Search for the cell housing the specified text and yield its (X, Y) center coordinate. 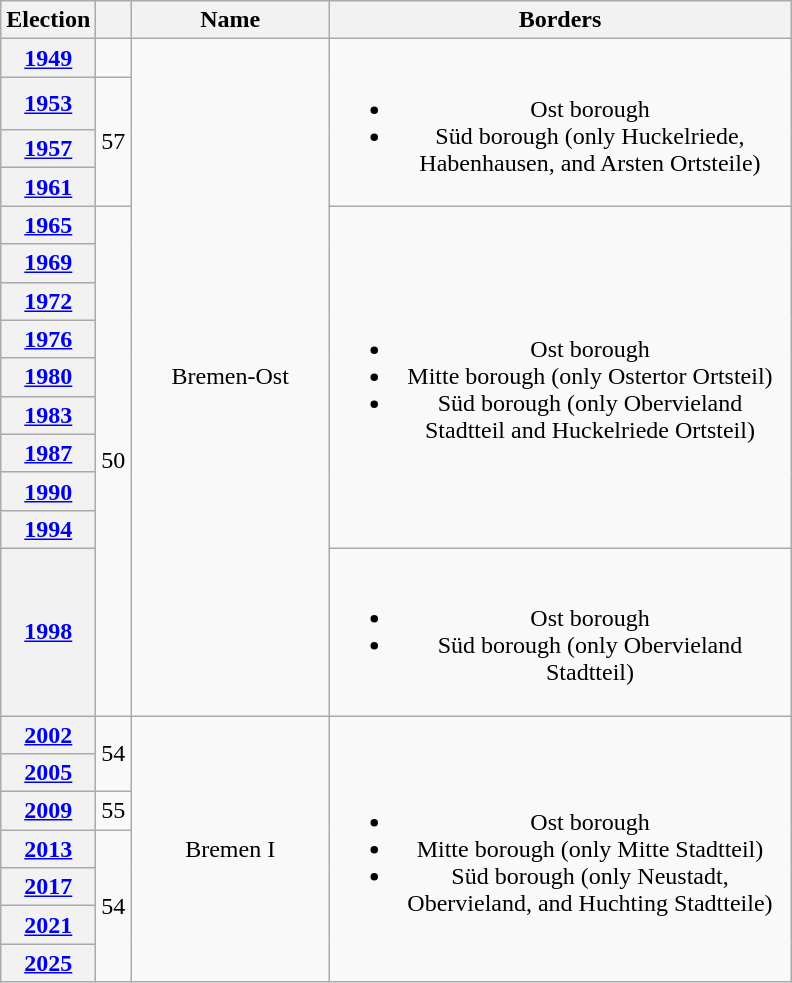
1961 (48, 187)
2017 (48, 887)
2005 (48, 773)
2009 (48, 811)
Ost boroughMitte borough (only Ostertor Ortsteil)Süd borough (only Obervieland Stadtteil and Huckelriede Ortsteil) (560, 378)
Ost boroughSüd borough (only Huckelriede, Habenhausen, and Arsten Ortsteile) (560, 122)
57 (114, 142)
1976 (48, 339)
55 (114, 811)
2002 (48, 735)
1987 (48, 453)
1957 (48, 149)
1969 (48, 263)
1949 (48, 58)
Name (230, 20)
1972 (48, 301)
Ost boroughSüd borough (only Obervieland Stadtteil) (560, 632)
1983 (48, 415)
1998 (48, 632)
2021 (48, 925)
1994 (48, 529)
50 (114, 461)
Bremen-Ost (230, 378)
Ost boroughMitte borough (only Mitte Stadtteil)Süd borough (only Neustadt, Obervieland, and Huchting Stadtteile) (560, 849)
Borders (560, 20)
Bremen I (230, 849)
2025 (48, 963)
2013 (48, 849)
1953 (48, 104)
1965 (48, 225)
Election (48, 20)
1980 (48, 377)
1990 (48, 491)
